Locate the cell with the specified text and output its [X, Y] center coordinate. 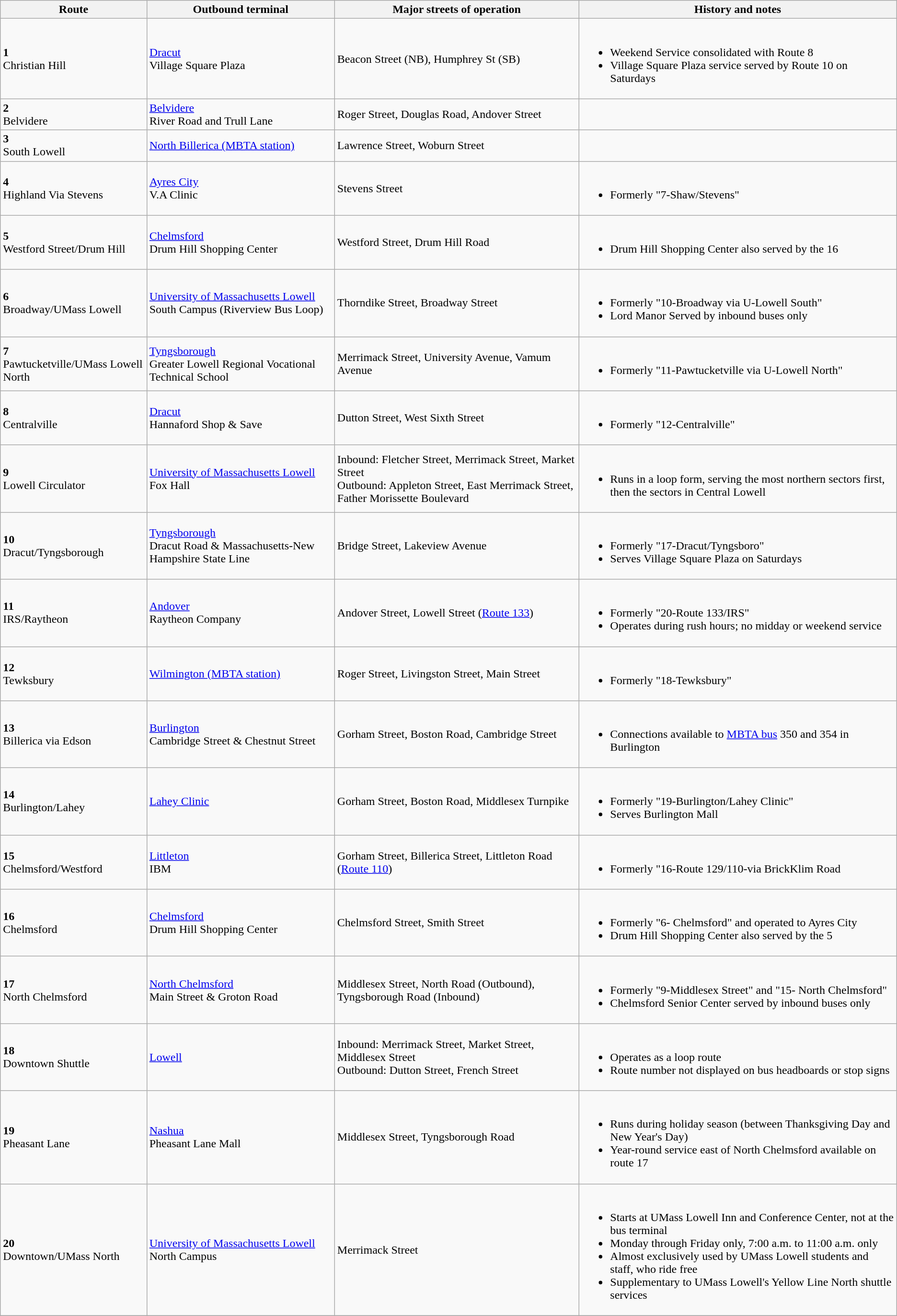
13Billerica via Edson [74, 734]
Roger Street, Douglas Road, Andover Street [456, 114]
Littleton IBM [241, 862]
Ayres City V.A Clinic [241, 188]
10Dracut/Tyngsborough [74, 546]
Dracut Village Square Plaza [241, 58]
Formerly "9-Middlesex Street" and "15- North Chelmsford"Chelmsford Senior Center served by inbound buses only [738, 990]
Bridge Street, Lakeview Avenue [456, 546]
Merrimack Street, University Avenue, Vamum Avenue [456, 363]
15Chelmsford/Westford [74, 862]
12Tewksbury [74, 673]
Dutton Street, West Sixth Street [456, 418]
Inbound: Fletcher Street, Merrimack Street, Market Street Outbound: Appleton Street, East Merrimack Street, Father Morissette Boulevard [456, 478]
Formerly "11-Pawtucketville via U-Lowell North" [738, 363]
Dracut Hannaford Shop & Save [241, 418]
3South Lowell [74, 146]
Thorndike Street, Broadway Street [456, 303]
Outbound terminal [241, 10]
North Chelmsford Main Street & Groton Road [241, 990]
Formerly "19-Burlington/Lahey Clinic"Serves Burlington Mall [738, 802]
18Downtown Shuttle [74, 1057]
Gorham Street, Boston Road, Middlesex Turnpike [456, 802]
Inbound: Merrimack Street, Market Street, Middlesex StreetOutbound: Dutton Street, French Street [456, 1057]
Belvidere River Road and Trull Lane [241, 114]
5Westford Street/Drum Hill [74, 243]
University of Massachusetts Lowell North Campus [241, 1249]
11IRS/Raytheon [74, 613]
University of Massachusetts LowellFox Hall [241, 478]
Formerly "10-Broadway via U-Lowell South"Lord Manor Served by inbound buses only [738, 303]
Chelmsford Street, Smith Street [456, 923]
Andover Street, Lowell Street (Route 133) [456, 613]
9Lowell Circulator [74, 478]
History and notes [738, 10]
Formerly "12-Centralville" [738, 418]
Formerly "16-Route 129/110-via BrickKlim Road [738, 862]
Formerly "7-Shaw/Stevens" [738, 188]
7Pawtucketville/UMass Lowell North [74, 363]
North Billerica (MBTA station) [241, 146]
Runs during holiday season (between Thanksgiving Day and New Year's Day)Year-round service east of North Chelmsford available on route 17 [738, 1137]
Gorham Street, Boston Road, Cambridge Street [456, 734]
Lawrence Street, Woburn Street [456, 146]
BurlingtonCambridge Street & Chestnut Street [241, 734]
Formerly "6- Chelmsford" and operated to Ayres CityDrum Hill Shopping Center also served by the 5 [738, 923]
Major streets of operation [456, 10]
Lowell [241, 1057]
1Christian Hill [74, 58]
20Downtown/UMass North [74, 1249]
Formerly "17-Dracut/Tyngsboro"Serves Village Square Plaza on Saturdays [738, 546]
Westford Street, Drum Hill Road [456, 243]
Formerly "18-Tewksbury" [738, 673]
Middlesex Street, Tyngsborough Road [456, 1137]
17North Chelmsford [74, 990]
Runs in a loop form, serving the most northern sectors first, then the sectors in Central Lowell [738, 478]
14Burlington/Lahey [74, 802]
Formerly "20-Route 133/IRS"Operates during rush hours; no midday or weekend service [738, 613]
Beacon Street (NB), Humphrey St (SB) [456, 58]
8Centralville [74, 418]
16Chelmsford [74, 923]
4Highland Via Stevens [74, 188]
Lahey Clinic [241, 802]
Stevens Street [456, 188]
Tyngsborough Dracut Road & Massachusetts-New Hampshire State Line [241, 546]
Tyngsborough Greater Lowell Regional Vocational Technical School [241, 363]
Drum Hill Shopping Center also served by the 16 [738, 243]
Route [74, 10]
Middlesex Street, North Road (Outbound), Tyngsborough Road (Inbound) [456, 990]
Andover Raytheon Company [241, 613]
Gorham Street, Billerica Street, Littleton Road (Route 110) [456, 862]
2Belvidere [74, 114]
Connections available to MBTA bus 350 and 354 in Burlington [738, 734]
Wilmington (MBTA station) [241, 673]
Weekend Service consolidated with Route 8Village Square Plaza service served by Route 10 on Saturdays [738, 58]
Nashua Pheasant Lane Mall [241, 1137]
University of Massachusetts Lowell South Campus (Riverview Bus Loop) [241, 303]
6Broadway/UMass Lowell [74, 303]
Operates as a loop routeRoute number not displayed on bus headboards or stop signs [738, 1057]
Merrimack Street [456, 1249]
19Pheasant Lane [74, 1137]
Roger Street, Livingston Street, Main Street [456, 673]
